Scan for the cell matching the given text and deliver its (X, Y) coordinate at center. 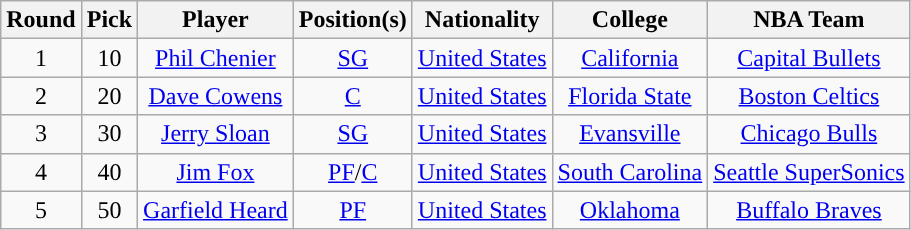
Jerry Sloan (216, 134)
20 (109, 96)
College (630, 20)
Chicago Bulls (809, 134)
South Carolina (630, 172)
C (352, 96)
4 (41, 172)
California (630, 58)
Capital Bullets (809, 58)
10 (109, 58)
50 (109, 210)
NBA Team (809, 20)
Position(s) (352, 20)
Round (41, 20)
PF (352, 210)
Garfield Heard (216, 210)
Player (216, 20)
Florida State (630, 96)
Seattle SuperSonics (809, 172)
5 (41, 210)
2 (41, 96)
Boston Celtics (809, 96)
30 (109, 134)
Jim Fox (216, 172)
Nationality (482, 20)
Phil Chenier (216, 58)
1 (41, 58)
Pick (109, 20)
Evansville (630, 134)
Dave Cowens (216, 96)
PF/C (352, 172)
Buffalo Braves (809, 210)
Oklahoma (630, 210)
3 (41, 134)
40 (109, 172)
